Find where the given text appears and provide that cell's center as (x, y) coordinate. 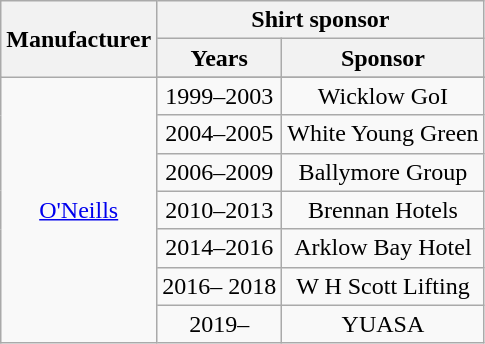
2016– 2018 (220, 286)
YUASA (383, 324)
2010–2013 (220, 210)
Ballymore Group (383, 172)
2019– (220, 324)
Brennan Hotels (383, 210)
W H Scott Lifting (383, 286)
Arklow Bay Hotel (383, 248)
2006–2009 (220, 172)
2004–2005 (220, 134)
Years (220, 58)
1999–2003 (220, 96)
Shirt sponsor (320, 20)
2014–2016 (220, 248)
Manufacturer (79, 39)
O'Neills (79, 210)
White Young Green (383, 134)
Wicklow GoI (383, 96)
Sponsor (383, 58)
